Return [x, y] of the center of cell containing provided text 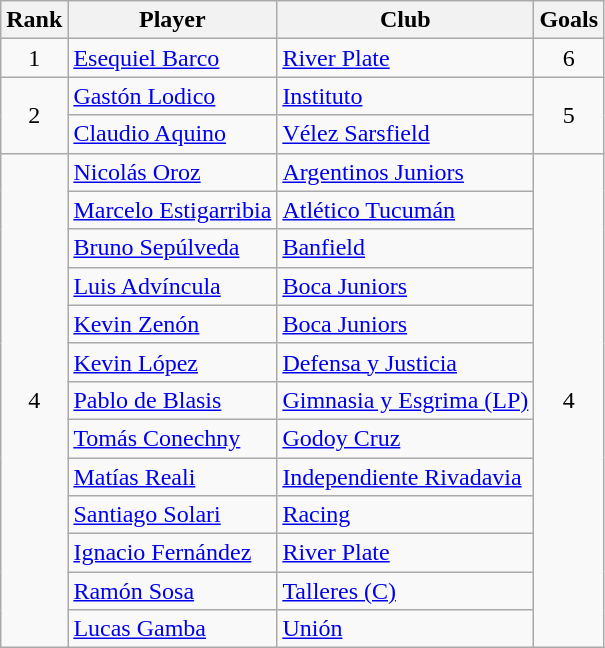
Kevin Zenón [172, 324]
Goals [569, 20]
Kevin López [172, 362]
Atlético Tucumán [406, 210]
Gimnasia y Esgrima (LP) [406, 400]
Gastón Lodico [172, 96]
Marcelo Estigarribia [172, 210]
Defensa y Justicia [406, 362]
Claudio Aquino [172, 134]
1 [34, 58]
Racing [406, 515]
Godoy Cruz [406, 438]
Tomás Conechny [172, 438]
Nicolás Oroz [172, 172]
Unión [406, 629]
Instituto [406, 96]
Santiago Solari [172, 515]
2 [34, 115]
Ramón Sosa [172, 591]
Matías Reali [172, 477]
Banfield [406, 248]
Lucas Gamba [172, 629]
Club [406, 20]
Luis Advíncula [172, 286]
Independiente Rivadavia [406, 477]
Pablo de Blasis [172, 400]
Vélez Sarsfield [406, 134]
5 [569, 115]
Talleres (C) [406, 591]
Esequiel Barco [172, 58]
Rank [34, 20]
Player [172, 20]
Argentinos Juniors [406, 172]
6 [569, 58]
Ignacio Fernández [172, 553]
Bruno Sepúlveda [172, 248]
